Pinpoint the cell where the given text exists, returning its (X, Y) midpoint coordinate. 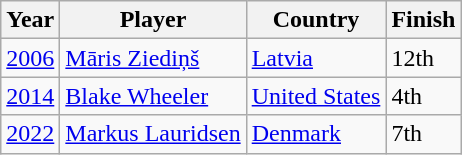
Latvia (316, 58)
2006 (30, 58)
2014 (30, 96)
United States (316, 96)
Finish (424, 20)
Player (153, 20)
12th (424, 58)
Markus Lauridsen (153, 134)
Blake Wheeler (153, 96)
Māris Ziediņš (153, 58)
7th (424, 134)
Denmark (316, 134)
Year (30, 20)
2022 (30, 134)
Country (316, 20)
4th (424, 96)
